Find where the given text appears and provide that cell's center as [X, Y] coordinate. 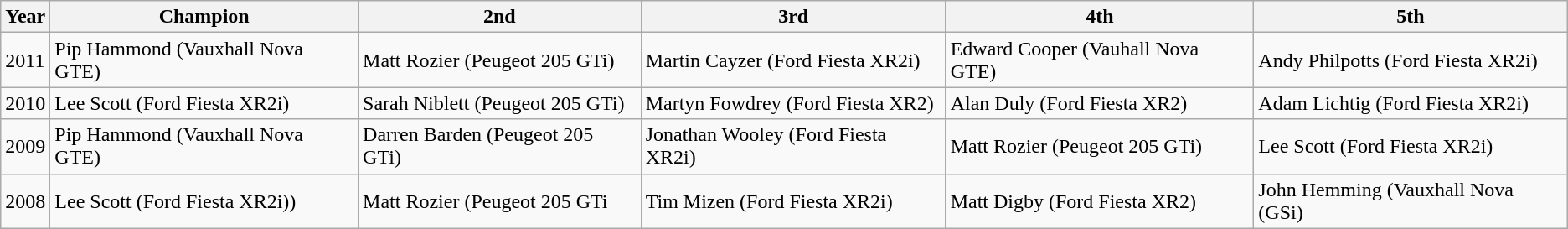
4th [1100, 17]
Martin Cayzer (Ford Fiesta XR2i) [793, 60]
Martyn Fowdrey (Ford Fiesta XR2) [793, 103]
Lee Scott (Ford Fiesta XR2i)) [204, 201]
Darren Barden (Peugeot 205 GTi) [500, 146]
2009 [25, 146]
Matt Rozier (Peugeot 205 GTi [500, 201]
2008 [25, 201]
2011 [25, 60]
Matt Digby (Ford Fiesta XR2) [1100, 201]
Champion [204, 17]
2010 [25, 103]
Jonathan Wooley (Ford Fiesta XR2i) [793, 146]
Year [25, 17]
5th [1411, 17]
Andy Philpotts (Ford Fiesta XR2i) [1411, 60]
Alan Duly (Ford Fiesta XR2) [1100, 103]
Edward Cooper (Vauhall Nova GTE) [1100, 60]
3rd [793, 17]
John Hemming (Vauxhall Nova (GSi) [1411, 201]
2nd [500, 17]
Adam Lichtig (Ford Fiesta XR2i) [1411, 103]
Tim Mizen (Ford Fiesta XR2i) [793, 201]
Sarah Niblett (Peugeot 205 GTi) [500, 103]
